Return (x, y) of the center of cell containing provided text 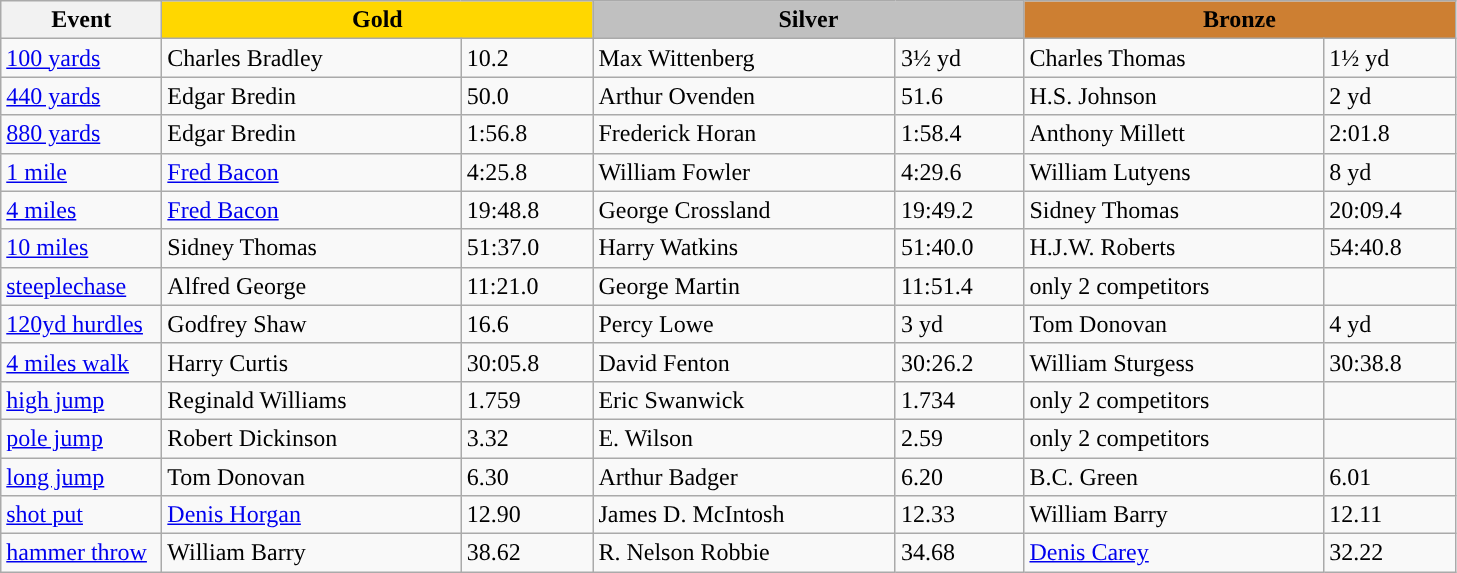
11:21.0 (527, 286)
Charles Thomas (1174, 58)
1 mile (82, 172)
Event (82, 20)
38.62 (527, 553)
H.J.W. Roberts (1174, 248)
B.C. Green (1174, 477)
50.0 (527, 96)
William Fowler (744, 172)
1.759 (527, 400)
6.01 (1390, 477)
54:40.8 (1390, 248)
19:48.8 (527, 210)
long jump (82, 477)
32.22 (1390, 553)
30:38.8 (1390, 362)
6.30 (527, 477)
1½ yd (1390, 58)
Harry Watkins (744, 248)
David Fenton (744, 362)
Anthony Millett (1174, 134)
R. Nelson Robbie (744, 553)
30:26.2 (960, 362)
Max Wittenberg (744, 58)
Denis Carey (1174, 553)
Bronze (1240, 20)
12.11 (1390, 515)
1.734 (960, 400)
James D. McIntosh (744, 515)
pole jump (82, 438)
8 yd (1390, 172)
16.6 (527, 324)
Arthur Ovenden (744, 96)
4 miles (82, 210)
440 yards (82, 96)
2:01.8 (1390, 134)
19:49.2 (960, 210)
Charles Bradley (312, 58)
4 miles walk (82, 362)
steeplechase (82, 286)
Eric Swanwick (744, 400)
4:25.8 (527, 172)
12.33 (960, 515)
4 yd (1390, 324)
Reginald Williams (312, 400)
30:05.8 (527, 362)
Gold (378, 20)
George Crossland (744, 210)
Denis Horgan (312, 515)
William Sturgess (1174, 362)
Silver (808, 20)
3½ yd (960, 58)
880 yards (82, 134)
100 yards (82, 58)
51:37.0 (527, 248)
Robert Dickinson (312, 438)
William Lutyens (1174, 172)
3 yd (960, 324)
4:29.6 (960, 172)
hammer throw (82, 553)
1:56.8 (527, 134)
3.32 (527, 438)
51.6 (960, 96)
20:09.4 (1390, 210)
120yd hurdles (82, 324)
10 miles (82, 248)
E. Wilson (744, 438)
Harry Curtis (312, 362)
Percy Lowe (744, 324)
2.59 (960, 438)
Godfrey Shaw (312, 324)
11:51.4 (960, 286)
H.S. Johnson (1174, 96)
51:40.0 (960, 248)
Frederick Horan (744, 134)
2 yd (1390, 96)
12.90 (527, 515)
1:58.4 (960, 134)
shot put (82, 515)
Arthur Badger (744, 477)
6.20 (960, 477)
10.2 (527, 58)
34.68 (960, 553)
high jump (82, 400)
George Martin (744, 286)
Alfred George (312, 286)
